Return the (X, Y) coordinate for the center point of the cell that contains the specified text.  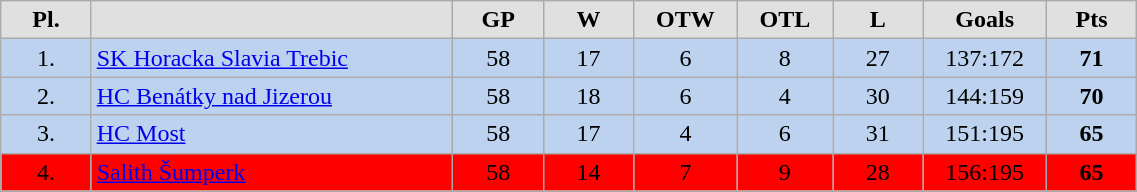
31 (878, 134)
151:195 (984, 134)
7 (686, 172)
3. (46, 134)
2. (46, 96)
18 (588, 96)
HC Benátky nad Jizerou (272, 96)
156:195 (984, 172)
OTL (784, 20)
OTW (686, 20)
70 (1091, 96)
GP (498, 20)
8 (784, 58)
144:159 (984, 96)
L (878, 20)
71 (1091, 58)
14 (588, 172)
Goals (984, 20)
1. (46, 58)
28 (878, 172)
HC Most (272, 134)
9 (784, 172)
Pts (1091, 20)
Pl. (46, 20)
137:172 (984, 58)
Salith Šumperk (272, 172)
4. (46, 172)
W (588, 20)
30 (878, 96)
SK Horacka Slavia Trebic (272, 58)
27 (878, 58)
